For the text-containing cell, return its midpoint in (x, y) coordinate format. 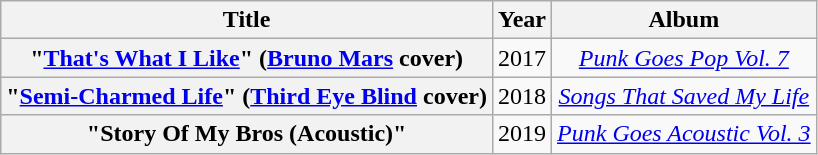
2017 (522, 58)
"Story Of My Bros (Acoustic)" (247, 134)
Year (522, 20)
Punk Goes Pop Vol. 7 (684, 58)
Title (247, 20)
Album (684, 20)
2019 (522, 134)
2018 (522, 96)
Songs That Saved My Life (684, 96)
"That's What I Like" (Bruno Mars cover) (247, 58)
"Semi-Charmed Life" (Third Eye Blind cover) (247, 96)
Punk Goes Acoustic Vol. 3 (684, 134)
